Extract the [X, Y] coordinate from the center of the cell holding the provided text.  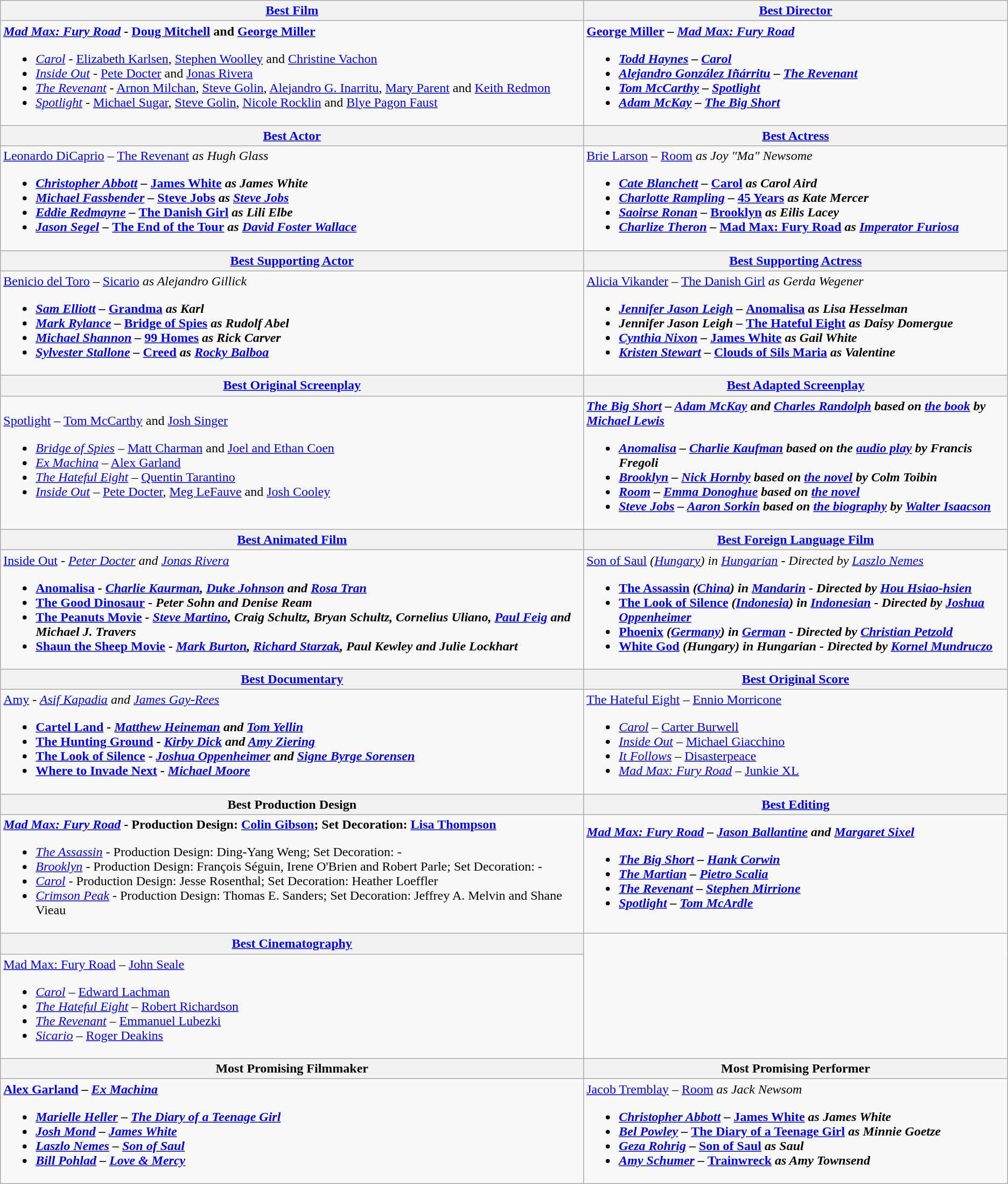
Best Supporting Actor [292, 261]
Best Director [796, 11]
Best Actor [292, 136]
Best Foreign Language Film [796, 540]
Best Animated Film [292, 540]
Best Production Design [292, 804]
Best Editing [796, 804]
Best Film [292, 11]
Best Actress [796, 136]
Mad Max: Fury Road – John SealeCarol – Edward LachmanThe Hateful Eight – Robert RichardsonThe Revenant – Emmanuel LubezkiSicario – Roger Deakins [292, 1006]
Best Documentary [292, 679]
Best Adapted Screenplay [796, 386]
Best Original Screenplay [292, 386]
Best Supporting Actress [796, 261]
Most Promising Filmmaker [292, 1069]
Best Original Score [796, 679]
George Miller – Mad Max: Fury RoadTodd Haynes – CarolAlejandro González Iñárritu – The RevenantTom McCarthy – SpotlightAdam McKay – The Big Short [796, 73]
The Hateful Eight – Ennio MorriconeCarol – Carter BurwellInside Out – Michael GiacchinoIt Follows – DisasterpeaceMad Max: Fury Road – Junkie XL [796, 741]
Most Promising Performer [796, 1069]
Best Cinematography [292, 944]
Alex Garland – Ex MachinaMarielle Heller – The Diary of a Teenage GirlJosh Mond – James WhiteLaszlo Nemes – Son of SaulBill Pohlad – Love & Mercy [292, 1131]
